For the text-containing cell, return its midpoint in [x, y] coordinate format. 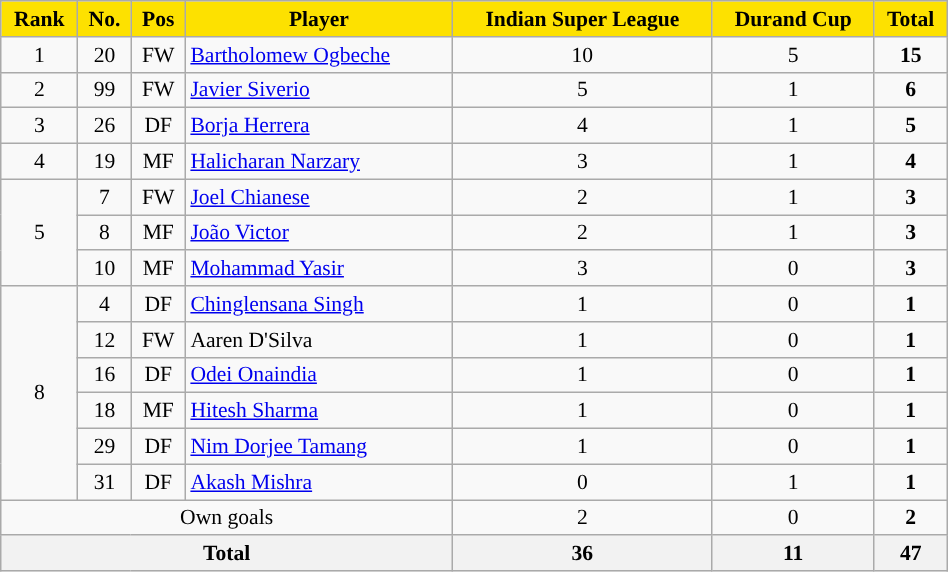
11 [793, 554]
Halicharan Narzary [318, 162]
26 [104, 126]
Odei Onaindia [318, 375]
Durand Cup [793, 19]
No. [104, 19]
Chinglensana Singh [318, 304]
99 [104, 90]
Rank [40, 19]
16 [104, 375]
Pos [158, 19]
15 [910, 55]
João Victor [318, 233]
Mohammad Yasir [318, 269]
18 [104, 411]
6 [910, 90]
12 [104, 340]
31 [104, 482]
Hitesh Sharma [318, 411]
36 [582, 554]
Indian Super League [582, 19]
47 [910, 554]
Bartholomew Ogbeche [318, 55]
20 [104, 55]
Javier Siverio [318, 90]
Player [318, 19]
29 [104, 447]
Nim Dorjee Tamang [318, 447]
19 [104, 162]
Borja Herrera [318, 126]
Own goals [227, 518]
Joel Chianese [318, 197]
7 [104, 197]
Akash Mishra [318, 482]
Aaren D'Silva [318, 340]
